Scan for the cell matching the given text and deliver its (x, y) coordinate at center. 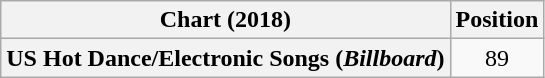
Chart (2018) (226, 20)
US Hot Dance/Electronic Songs (Billboard) (226, 58)
Position (497, 20)
89 (497, 58)
